Return the (X, Y) coordinate for the center point of the cell that contains the specified text.  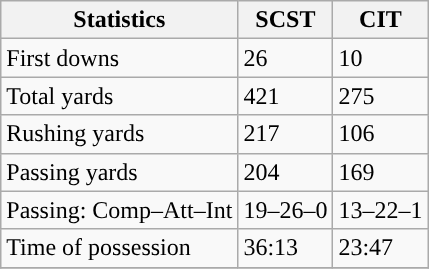
204 (286, 172)
SCST (286, 20)
Total yards (120, 96)
Rushing yards (120, 134)
Passing: Comp–Att–Int (120, 210)
Time of possession (120, 248)
217 (286, 134)
19–26–0 (286, 210)
169 (380, 172)
275 (380, 96)
36:13 (286, 248)
13–22–1 (380, 210)
23:47 (380, 248)
421 (286, 96)
Statistics (120, 20)
26 (286, 58)
CIT (380, 20)
106 (380, 134)
First downs (120, 58)
10 (380, 58)
Passing yards (120, 172)
